For the text-containing cell, return its midpoint in [X, Y] coordinate format. 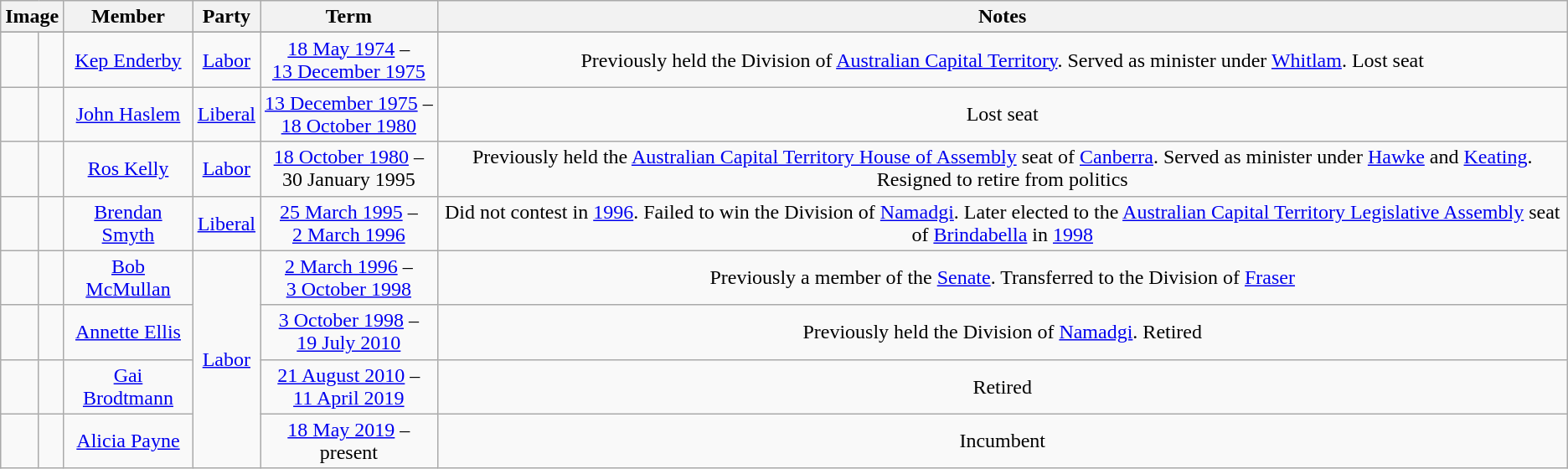
Lost seat [1002, 114]
Previously held the Division of Australian Capital Territory. Served as minister under Whitlam. Lost seat [1002, 60]
Previously a member of the Senate. Transferred to the Division of Fraser [1002, 278]
18 October 1980 –30 January 1995 [348, 169]
Party [226, 17]
Notes [1002, 17]
Bob McMullan [128, 278]
Brendan Smyth [128, 223]
21 August 2010 –11 April 2019 [348, 387]
2 March 1996 –3 October 1998 [348, 278]
3 October 1998 –19 July 2010 [348, 332]
Retired [1002, 387]
Annette Ellis [128, 332]
Member [128, 17]
18 May 1974 –13 December 1975 [348, 60]
Gai Brodtmann [128, 387]
Incumbent [1002, 441]
18 May 2019 –present [348, 441]
13 December 1975 –18 October 1980 [348, 114]
Term [348, 17]
Alicia Payne [128, 441]
Ros Kelly [128, 169]
25 March 1995 –2 March 1996 [348, 223]
John Haslem [128, 114]
Previously held the Division of Namadgi. Retired [1002, 332]
Image [32, 17]
Kep Enderby [128, 60]
